Extract the (X, Y) coordinate from the center of the cell holding the provided text.  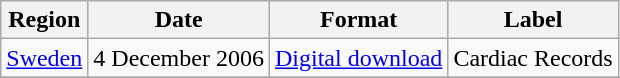
Date (179, 20)
Cardiac Records (533, 58)
Sweden (44, 58)
Region (44, 20)
Format (358, 20)
Label (533, 20)
4 December 2006 (179, 58)
Digital download (358, 58)
